Find where the given text appears and provide that cell's center as [X, Y] coordinate. 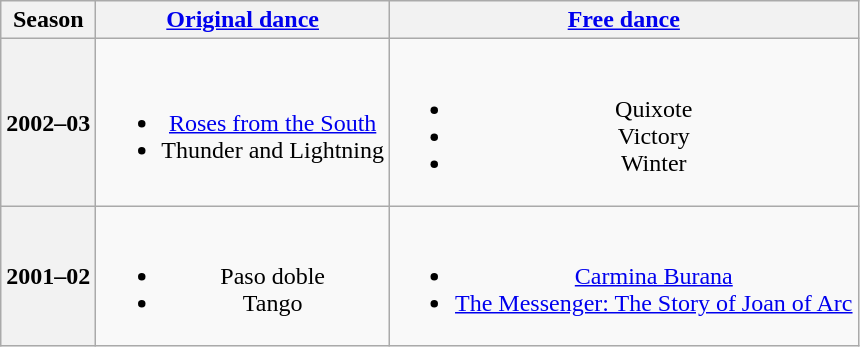
2001–02 [48, 276]
Carmina Burana The Messenger: The Story of Joan of Arc [624, 276]
Roses from the South Thunder and Lightning [243, 122]
Season [48, 20]
Quixote Victory Winter [624, 122]
Original dance [243, 20]
2002–03 [48, 122]
Free dance [624, 20]
Paso dobleTango [243, 276]
